Return (X, Y) of the center of cell containing provided text 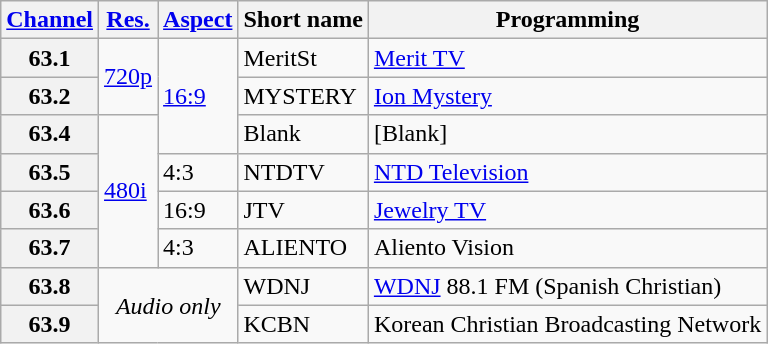
63.4 (50, 134)
Programming (567, 20)
MYSTERY (303, 96)
KCBN (303, 324)
63.1 (50, 58)
720p (128, 77)
WDNJ (303, 286)
ALIENTO (303, 248)
63.6 (50, 210)
63.2 (50, 96)
63.8 (50, 286)
63.9 (50, 324)
Channel (50, 20)
Audio only (168, 305)
Short name (303, 20)
NTD Television (567, 172)
63.7 (50, 248)
Jewelry TV (567, 210)
Aspect (198, 20)
Res. (128, 20)
Korean Christian Broadcasting Network (567, 324)
MeritSt (303, 58)
63.5 (50, 172)
[Blank] (567, 134)
Ion Mystery (567, 96)
NTDTV (303, 172)
WDNJ 88.1 FM (Spanish Christian) (567, 286)
480i (128, 191)
Blank (303, 134)
Merit TV (567, 58)
Aliento Vision (567, 248)
JTV (303, 210)
